Extract the (X, Y) coordinate from the center of the cell holding the provided text.  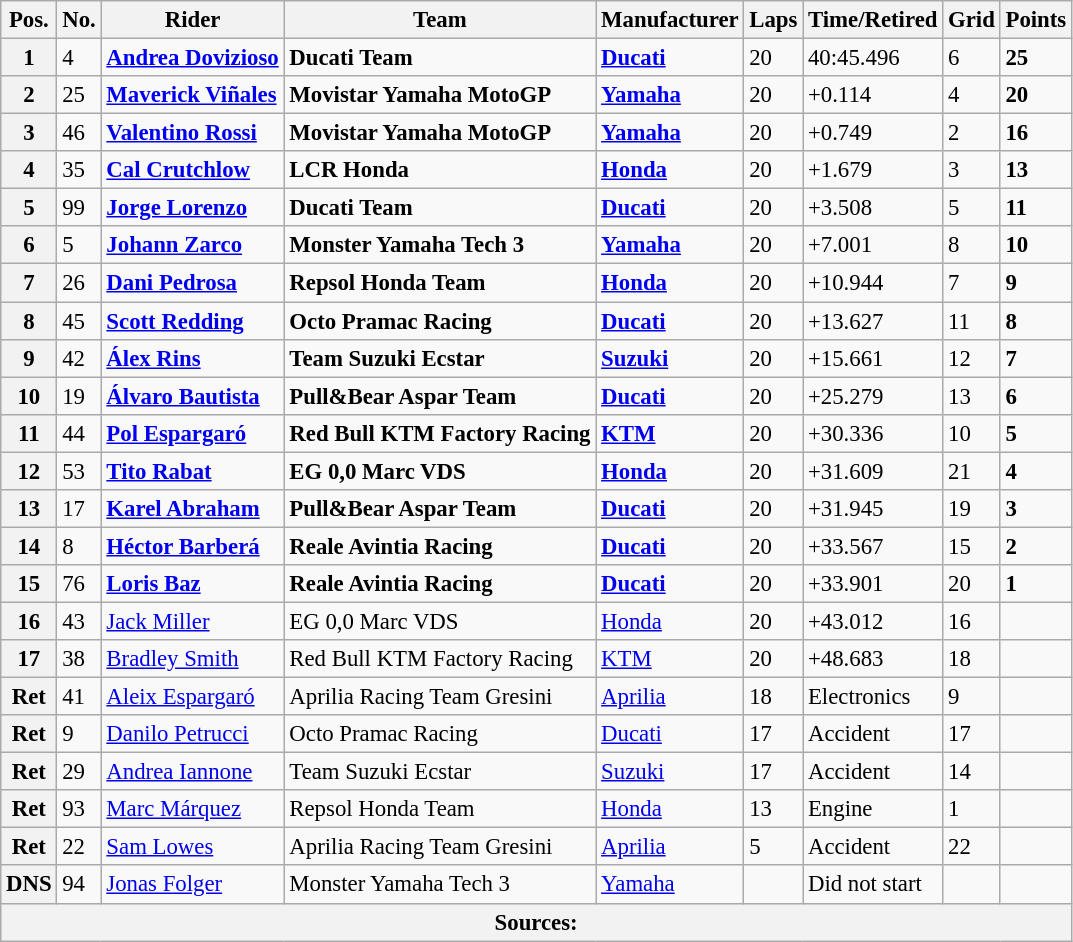
26 (79, 283)
Johann Zarco (192, 245)
Manufacturer (670, 20)
45 (79, 321)
Loris Baz (192, 584)
+33.567 (873, 546)
Marc Márquez (192, 809)
+33.901 (873, 584)
93 (79, 809)
Bradley Smith (192, 659)
Aleix Espargaró (192, 697)
44 (79, 433)
Laps (774, 20)
29 (79, 772)
Jorge Lorenzo (192, 208)
Tito Rabat (192, 471)
+25.279 (873, 396)
Electronics (873, 697)
Rider (192, 20)
46 (79, 133)
Pol Espargaró (192, 433)
Time/Retired (873, 20)
Jack Miller (192, 621)
+10.944 (873, 283)
+0.749 (873, 133)
Cal Crutchlow (192, 170)
Andrea Iannone (192, 772)
Scott Redding (192, 321)
Jonas Folger (192, 885)
Points (1036, 20)
Sources: (536, 922)
LCR Honda (440, 170)
+15.661 (873, 358)
+43.012 (873, 621)
+48.683 (873, 659)
+31.945 (873, 509)
+30.336 (873, 433)
41 (79, 697)
40:45.496 (873, 58)
Álvaro Bautista (192, 396)
Karel Abraham (192, 509)
53 (79, 471)
DNS (29, 885)
+7.001 (873, 245)
76 (79, 584)
43 (79, 621)
Héctor Barberá (192, 546)
Maverick Viñales (192, 95)
Team (440, 20)
+31.609 (873, 471)
+0.114 (873, 95)
42 (79, 358)
35 (79, 170)
Sam Lowes (192, 847)
Andrea Dovizioso (192, 58)
Did not start (873, 885)
Grid (972, 20)
Engine (873, 809)
94 (79, 885)
Danilo Petrucci (192, 734)
21 (972, 471)
No. (79, 20)
+13.627 (873, 321)
Dani Pedrosa (192, 283)
Valentino Rossi (192, 133)
Pos. (29, 20)
+3.508 (873, 208)
Álex Rins (192, 358)
99 (79, 208)
+1.679 (873, 170)
38 (79, 659)
